Extract the (X, Y) coordinate from the center of the cell holding the provided text.  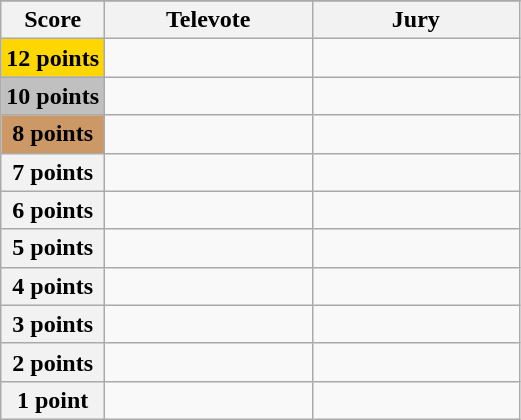
4 points (53, 286)
3 points (53, 324)
1 point (53, 400)
Score (53, 20)
7 points (53, 172)
Televote (209, 20)
Jury (416, 20)
12 points (53, 58)
6 points (53, 210)
8 points (53, 134)
5 points (53, 248)
2 points (53, 362)
10 points (53, 96)
